Capture the cell that displays the provided text and extract its (x, y) central coordinate. 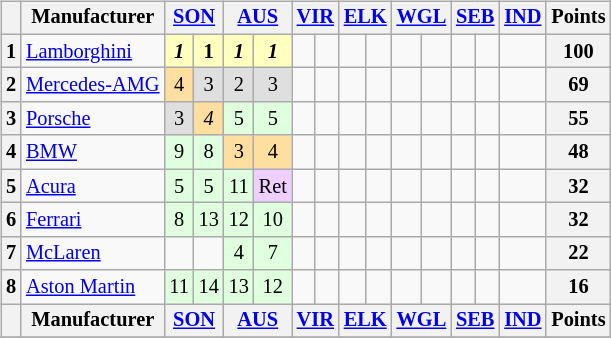
22 (578, 253)
55 (578, 119)
Acura (92, 186)
Aston Martin (92, 287)
Ret (273, 186)
Porsche (92, 119)
69 (578, 85)
100 (578, 51)
Lamborghini (92, 51)
16 (578, 287)
McLaren (92, 253)
Mercedes-AMG (92, 85)
14 (209, 287)
6 (11, 220)
9 (178, 152)
10 (273, 220)
BMW (92, 152)
Ferrari (92, 220)
48 (578, 152)
